Extract the [X, Y] coordinate from the center of the cell holding the provided text.  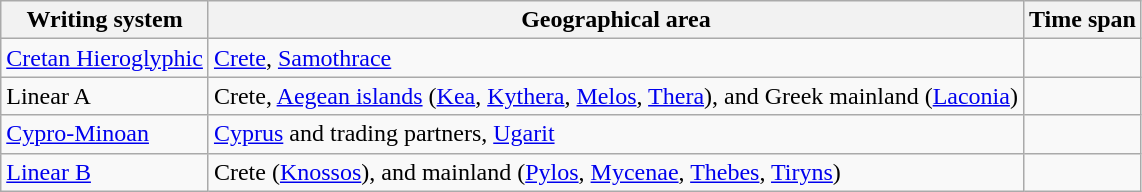
Linear A [105, 96]
Cypro-Minoan [105, 134]
Crete, Aegean islands (Kea, Kythera, Melos, Thera), and Greek mainland (Laconia) [616, 96]
Time span [1082, 20]
Writing system [105, 20]
Cyprus and trading partners, Ugarit [616, 134]
Crete (Knossos), and mainland (Pylos, Mycenae, Thebes, Tiryns) [616, 172]
Cretan Hieroglyphic [105, 58]
Crete, Samothrace [616, 58]
Geographical area [616, 20]
Linear B [105, 172]
